Identify which cell holds the provided text, then report its [x, y] central coordinate. 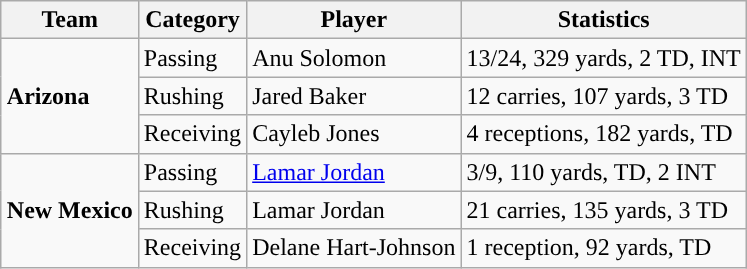
3/9, 110 yards, TD, 2 INT [604, 172]
Statistics [604, 20]
Team [70, 20]
13/24, 329 yards, 2 TD, INT [604, 58]
1 reception, 92 yards, TD [604, 248]
Anu Solomon [354, 58]
Cayleb Jones [354, 134]
Category [192, 20]
4 receptions, 182 yards, TD [604, 134]
Player [354, 20]
21 carries, 135 yards, 3 TD [604, 210]
12 carries, 107 yards, 3 TD [604, 96]
Jared Baker [354, 96]
Arizona [70, 96]
New Mexico [70, 210]
Delane Hart-Johnson [354, 248]
